Provide the (x, y) coordinate of the cell's center where the given text is located.  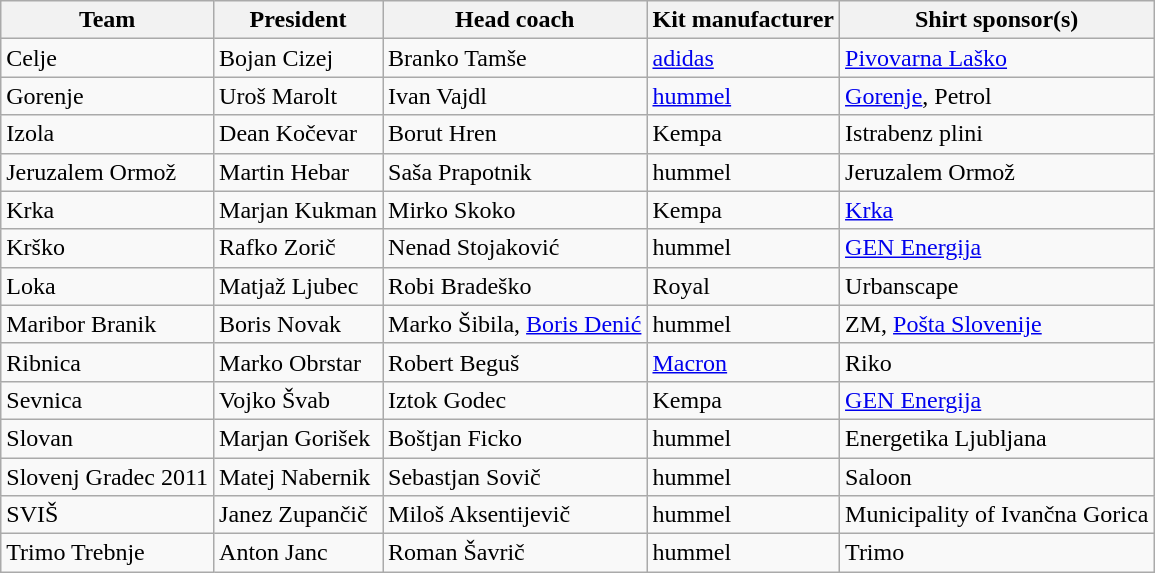
Trimo (997, 553)
Bojan Cizej (298, 58)
Branko Tamše (515, 58)
Martin Hebar (298, 172)
Sevnica (108, 400)
Saša Prapotnik (515, 172)
President (298, 20)
Janez Zupančič (298, 515)
Marjan Kukman (298, 210)
Macron (744, 362)
Urbanscape (997, 286)
Rafko Zorič (298, 248)
Slovan (108, 438)
Boris Novak (298, 324)
Dean Kočevar (298, 134)
Municipality of Ivančna Gorica (997, 515)
Ribnica (108, 362)
Nenad Stojaković (515, 248)
Roman Šavrič (515, 553)
Trimo Trebnje (108, 553)
Gorenje, Petrol (997, 96)
Robi Bradeško (515, 286)
SVIŠ (108, 515)
Pivovarna Laško (997, 58)
ZM, Pošta Slovenije (997, 324)
Vojko Švab (298, 400)
Matjaž Ljubec (298, 286)
Marko Obrstar (298, 362)
Kit manufacturer (744, 20)
Iztok Godec (515, 400)
Team (108, 20)
Riko (997, 362)
Celje (108, 58)
Loka (108, 286)
Anton Janc (298, 553)
Marko Šibila, Boris Denić (515, 324)
Royal (744, 286)
Borut Hren (515, 134)
Ivan Vajdl (515, 96)
Mirko Skoko (515, 210)
Saloon (997, 477)
Gorenje (108, 96)
Maribor Branik (108, 324)
Matej Nabernik (298, 477)
Miloš Aksentijevič (515, 515)
Boštjan Ficko (515, 438)
Sebastjan Sovič (515, 477)
Shirt sponsor(s) (997, 20)
Uroš Marolt (298, 96)
Marjan Gorišek (298, 438)
Slovenj Gradec 2011 (108, 477)
Head coach (515, 20)
Krško (108, 248)
Robert Beguš (515, 362)
Istrabenz plini (997, 134)
adidas (744, 58)
Energetika Ljubljana (997, 438)
Izola (108, 134)
